For the text-containing cell, return its midpoint in (x, y) coordinate format. 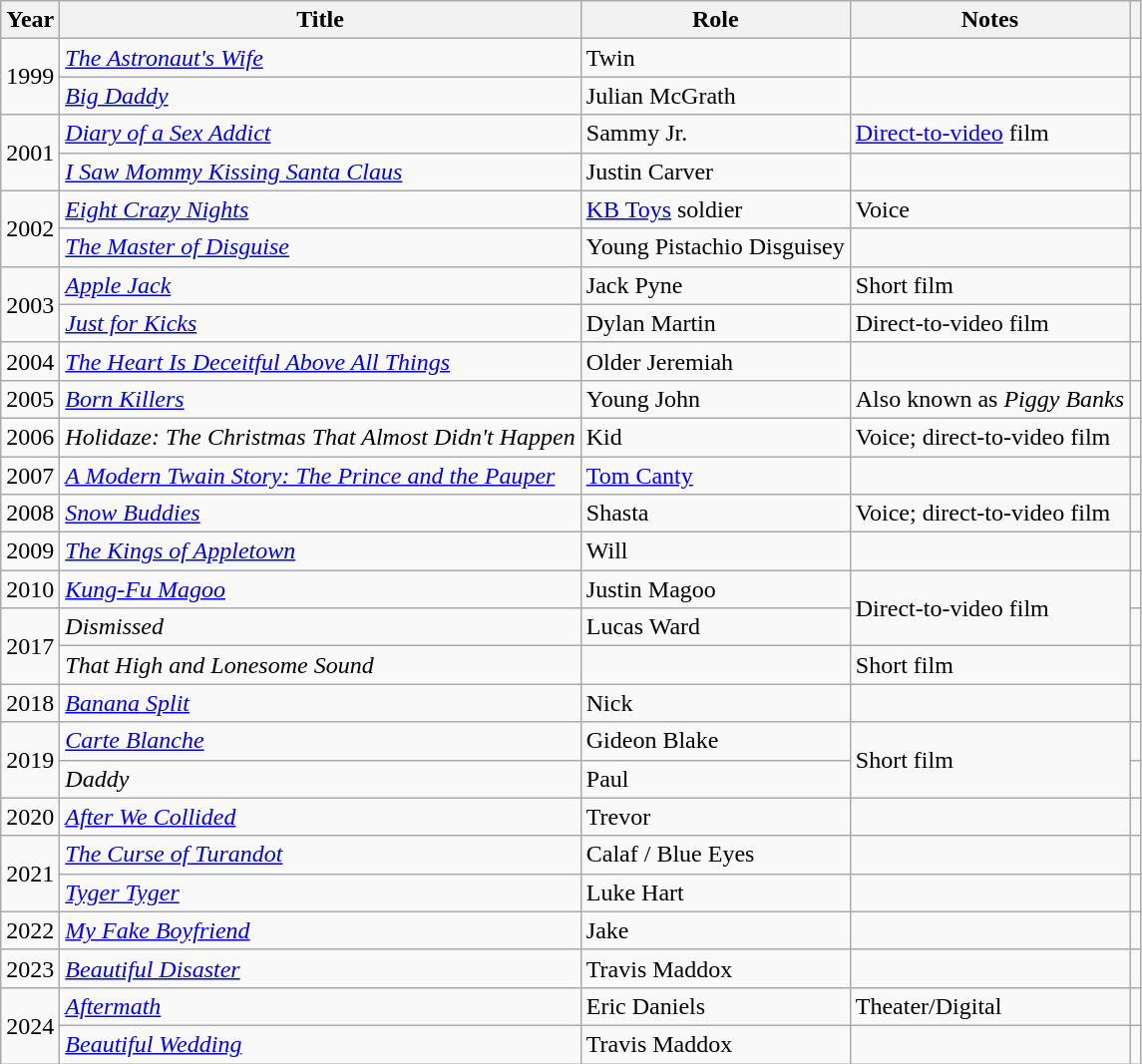
Diary of a Sex Addict (320, 134)
Title (320, 20)
Eight Crazy Nights (320, 209)
After We Collided (320, 817)
The Astronaut's Wife (320, 58)
2022 (30, 930)
Dismissed (320, 627)
2023 (30, 968)
Jack Pyne (715, 285)
The Master of Disguise (320, 247)
Banana Split (320, 703)
Snow Buddies (320, 514)
Theater/Digital (989, 1006)
Beautiful Wedding (320, 1044)
Notes (989, 20)
Beautiful Disaster (320, 968)
The Curse of Turandot (320, 855)
Julian McGrath (715, 96)
A Modern Twain Story: The Prince and the Pauper (320, 476)
Aftermath (320, 1006)
2008 (30, 514)
I Saw Mommy Kissing Santa Claus (320, 172)
2019 (30, 760)
Just for Kicks (320, 323)
Luke Hart (715, 892)
Born Killers (320, 399)
Gideon Blake (715, 741)
Big Daddy (320, 96)
2007 (30, 476)
Paul (715, 779)
Kung-Fu Magoo (320, 589)
2010 (30, 589)
Young Pistachio Disguisey (715, 247)
Apple Jack (320, 285)
2002 (30, 228)
2004 (30, 361)
Eric Daniels (715, 1006)
2003 (30, 304)
Will (715, 551)
Year (30, 20)
Dylan Martin (715, 323)
2017 (30, 646)
2009 (30, 551)
Kid (715, 437)
Nick (715, 703)
Young John (715, 399)
Lucas Ward (715, 627)
2001 (30, 153)
Older Jeremiah (715, 361)
Calaf / Blue Eyes (715, 855)
Sammy Jr. (715, 134)
That High and Lonesome Sound (320, 665)
KB Toys soldier (715, 209)
Holidaze: The Christmas That Almost Didn't Happen (320, 437)
Twin (715, 58)
2024 (30, 1025)
Also known as Piggy Banks (989, 399)
Carte Blanche (320, 741)
Daddy (320, 779)
2005 (30, 399)
Tyger Tyger (320, 892)
My Fake Boyfriend (320, 930)
Justin Magoo (715, 589)
Trevor (715, 817)
Shasta (715, 514)
Voice (989, 209)
2006 (30, 437)
The Kings of Appletown (320, 551)
2021 (30, 874)
Role (715, 20)
1999 (30, 77)
2020 (30, 817)
Jake (715, 930)
Justin Carver (715, 172)
2018 (30, 703)
The Heart Is Deceitful Above All Things (320, 361)
Tom Canty (715, 476)
